Provide the [X, Y] coordinate of the cell's center where the given text is located.  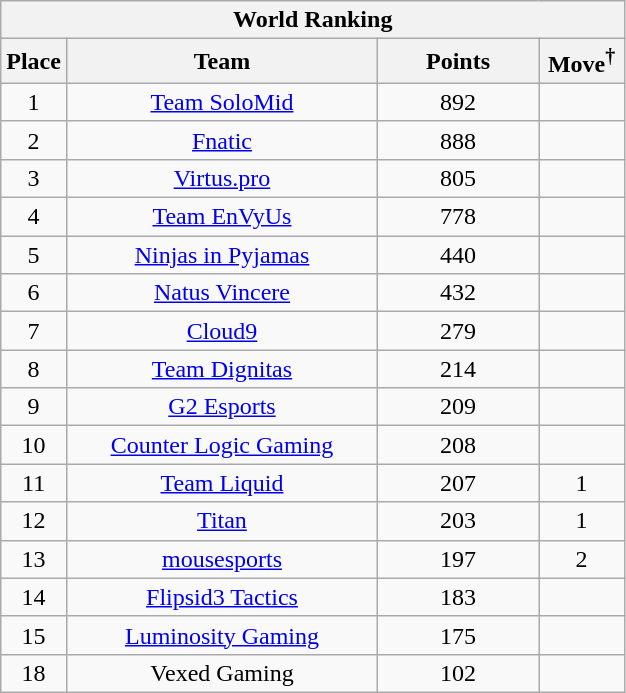
mousesports [222, 559]
Team SoloMid [222, 102]
Team EnVyUs [222, 217]
12 [34, 521]
203 [458, 521]
4 [34, 217]
Luminosity Gaming [222, 635]
G2 Esports [222, 407]
214 [458, 369]
197 [458, 559]
Cloud9 [222, 331]
Points [458, 62]
Place [34, 62]
778 [458, 217]
Flipsid3 Tactics [222, 597]
6 [34, 293]
888 [458, 140]
9 [34, 407]
432 [458, 293]
Move† [582, 62]
805 [458, 178]
11 [34, 483]
10 [34, 445]
102 [458, 673]
175 [458, 635]
Vexed Gaming [222, 673]
Team [222, 62]
Titan [222, 521]
18 [34, 673]
15 [34, 635]
8 [34, 369]
Fnatic [222, 140]
Virtus.pro [222, 178]
208 [458, 445]
Team Dignitas [222, 369]
209 [458, 407]
892 [458, 102]
Team Liquid [222, 483]
Counter Logic Gaming [222, 445]
Ninjas in Pyjamas [222, 255]
14 [34, 597]
183 [458, 597]
5 [34, 255]
440 [458, 255]
7 [34, 331]
207 [458, 483]
13 [34, 559]
3 [34, 178]
World Ranking [313, 20]
Natus Vincere [222, 293]
279 [458, 331]
